Find where the given text appears and provide that cell's center as [x, y] coordinate. 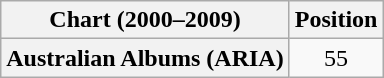
Position [336, 20]
55 [336, 58]
Chart (2000–2009) [145, 20]
Australian Albums (ARIA) [145, 58]
